From the cell containing the given text, extract its center point as [x, y] coordinate. 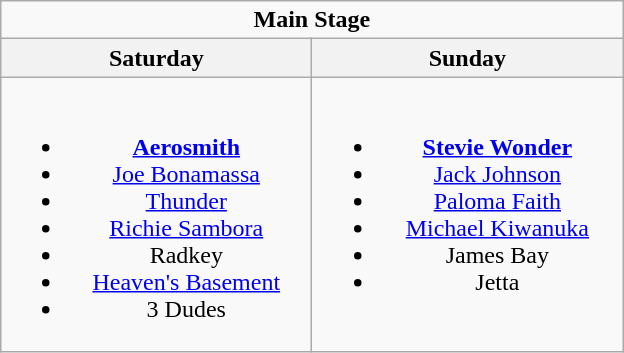
Saturday [156, 58]
Main Stage [312, 20]
Sunday [468, 58]
Stevie WonderJack JohnsonPaloma FaithMichael KiwanukaJames BayJetta [468, 214]
AerosmithJoe BonamassaThunderRichie SamboraRadkeyHeaven's Basement3 Dudes [156, 214]
